For the text-containing cell, return its midpoint in [X, Y] coordinate format. 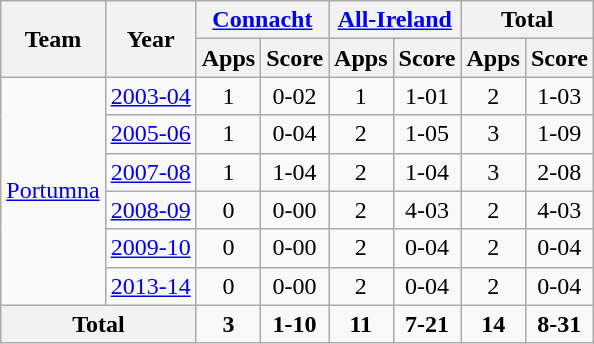
2008-09 [150, 210]
1-10 [295, 324]
14 [493, 324]
2007-08 [150, 172]
2-08 [559, 172]
Team [53, 39]
1-09 [559, 134]
8-31 [559, 324]
2003-04 [150, 96]
2005-06 [150, 134]
2013-14 [150, 286]
Year [150, 39]
All-Ireland [395, 20]
Portumna [53, 191]
1-05 [427, 134]
0-02 [295, 96]
1-01 [427, 96]
2009-10 [150, 248]
11 [361, 324]
Connacht [262, 20]
7-21 [427, 324]
1-03 [559, 96]
